Search for the cell housing the specified text and yield its (X, Y) center coordinate. 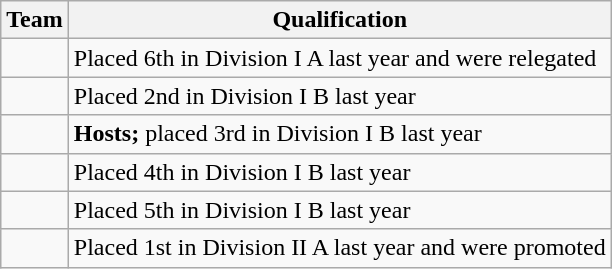
Placed 2nd in Division I B last year (340, 96)
Placed 6th in Division I A last year and were relegated (340, 58)
Hosts; placed 3rd in Division I B last year (340, 134)
Qualification (340, 20)
Team (35, 20)
Placed 1st in Division II A last year and were promoted (340, 248)
Placed 4th in Division I B last year (340, 172)
Placed 5th in Division I B last year (340, 210)
